Extract the [x, y] coordinate from the center of the cell holding the provided text.  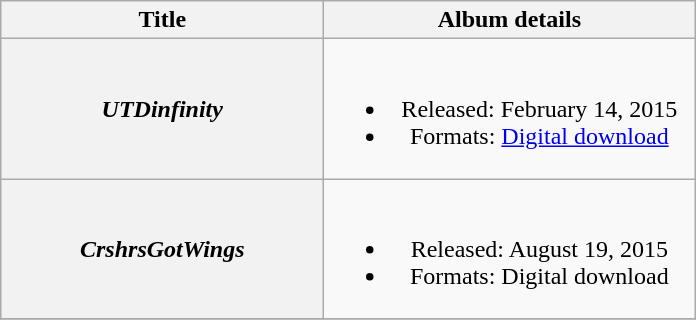
Title [162, 20]
Released: February 14, 2015Formats: Digital download [510, 109]
Released: August 19, 2015Formats: Digital download [510, 249]
CrshrsGotWings [162, 249]
UTDinfinity [162, 109]
Album details [510, 20]
